Scan for the cell matching the given text and deliver its [X, Y] coordinate at center. 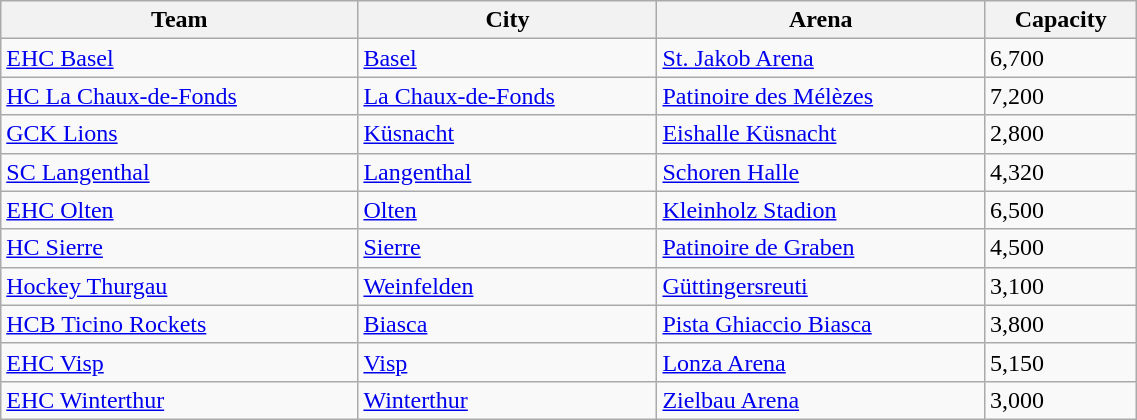
GCK Lions [180, 134]
Schoren Halle [821, 172]
City [508, 20]
Winterthur [508, 400]
2,800 [1060, 134]
6,500 [1060, 210]
St. Jakob Arena [821, 58]
Hockey Thurgau [180, 286]
3,800 [1060, 324]
Olten [508, 210]
Pista Ghiaccio Biasca [821, 324]
EHC Basel [180, 58]
EHC Olten [180, 210]
4,320 [1060, 172]
3,100 [1060, 286]
6,700 [1060, 58]
Weinfelden [508, 286]
SC Langenthal [180, 172]
La Chaux-de-Fonds [508, 96]
EHC Visp [180, 362]
Zielbau Arena [821, 400]
Visp [508, 362]
Kleinholz Stadion [821, 210]
Güttingersreuti [821, 286]
Capacity [1060, 20]
4,500 [1060, 248]
HC Sierre [180, 248]
Arena [821, 20]
Patinoire de Graben [821, 248]
HC La Chaux-de-Fonds [180, 96]
Eishalle Küsnacht [821, 134]
Sierre [508, 248]
Küsnacht [508, 134]
Basel [508, 58]
Biasca [508, 324]
7,200 [1060, 96]
Langenthal [508, 172]
Team [180, 20]
Lonza Arena [821, 362]
5,150 [1060, 362]
Patinoire des Mélèzes [821, 96]
EHC Winterthur [180, 400]
HCB Ticino Rockets [180, 324]
3,000 [1060, 400]
